Determine the [x, y] coordinate at the center of the cell enclosing the given text.  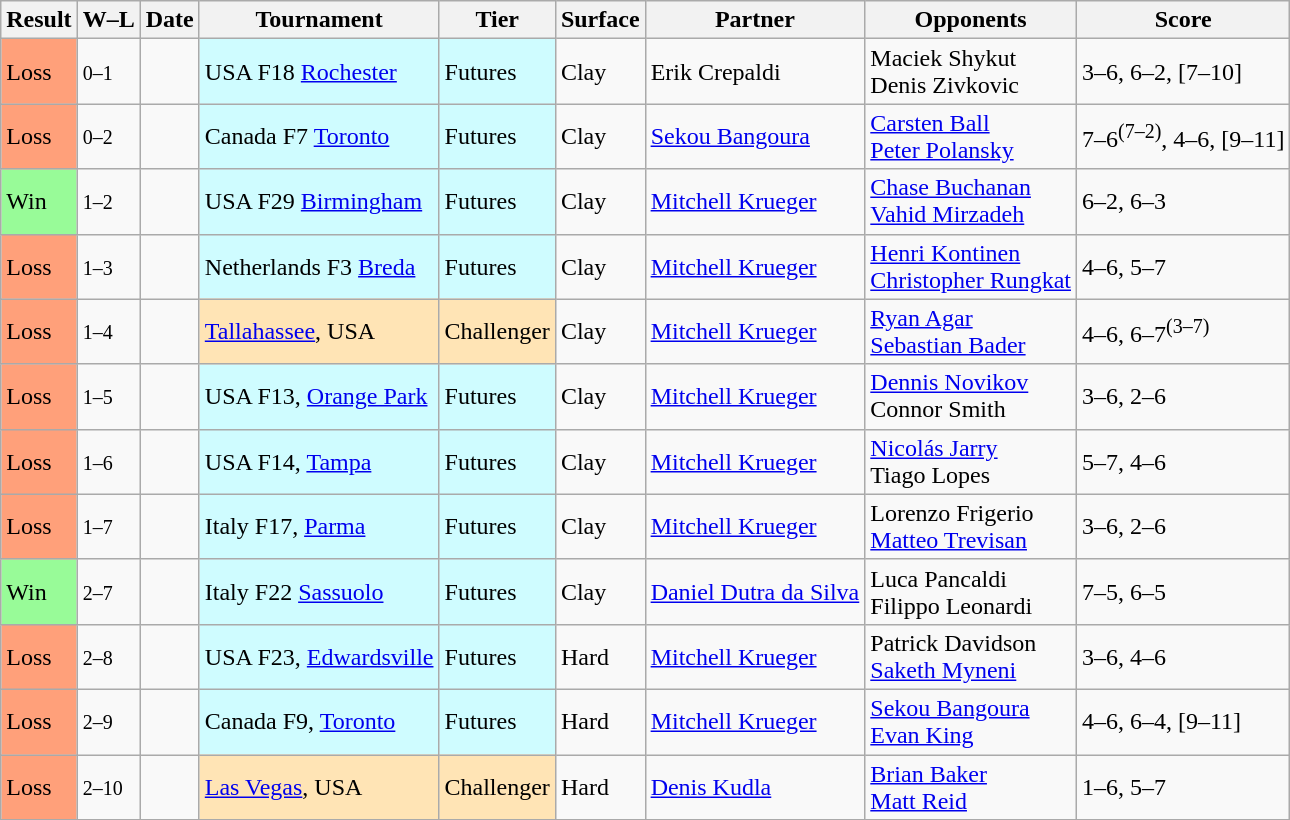
Sekou Bangoura [755, 136]
Result [39, 20]
USA F29 Birmingham [319, 202]
Tier [497, 20]
W–L [108, 20]
0–1 [108, 72]
3–6, 4–6 [1182, 656]
Maciek Shykut Denis Zivkovic [971, 72]
2–8 [108, 656]
4–6, 5–7 [1182, 266]
3–6, 6–2, [7–10] [1182, 72]
Canada F7 Toronto [319, 136]
Daniel Dutra da Silva [755, 592]
USA F23, Edwardsville [319, 656]
Surface [600, 20]
Lorenzo Frigerio Matteo Trevisan [971, 526]
2–10 [108, 786]
Erik Crepaldi [755, 72]
Ryan Agar Sebastian Bader [971, 332]
4–6, 6–7(3–7) [1182, 332]
Canada F9, Toronto [319, 722]
USA F18 Rochester [319, 72]
Nicolás Jarry Tiago Lopes [971, 462]
7–6(7–2), 4–6, [9–11] [1182, 136]
USA F14, Tampa [319, 462]
0–2 [108, 136]
Carsten Ball Peter Polansky [971, 136]
Patrick Davidson Saketh Myneni [971, 656]
Tournament [319, 20]
1–2 [108, 202]
Opponents [971, 20]
Brian Baker Matt Reid [971, 786]
6–2, 6–3 [1182, 202]
Henri Kontinen Christopher Rungkat [971, 266]
5–7, 4–6 [1182, 462]
Italy F17, Parma [319, 526]
1–6 [108, 462]
1–5 [108, 396]
1–4 [108, 332]
1–6, 5–7 [1182, 786]
Denis Kudla [755, 786]
Las Vegas, USA [319, 786]
Chase Buchanan Vahid Mirzadeh [971, 202]
Luca Pancaldi Filippo Leonardi [971, 592]
Partner [755, 20]
2–7 [108, 592]
Netherlands F3 Breda [319, 266]
USA F13, Orange Park [319, 396]
4–6, 6–4, [9–11] [1182, 722]
1–7 [108, 526]
Italy F22 Sassuolo [319, 592]
Dennis Novikov Connor Smith [971, 396]
Score [1182, 20]
2–9 [108, 722]
1–3 [108, 266]
7–5, 6–5 [1182, 592]
Date [170, 20]
Sekou Bangoura Evan King [971, 722]
Tallahassee, USA [319, 332]
